For the text-containing cell, return its midpoint in [x, y] coordinate format. 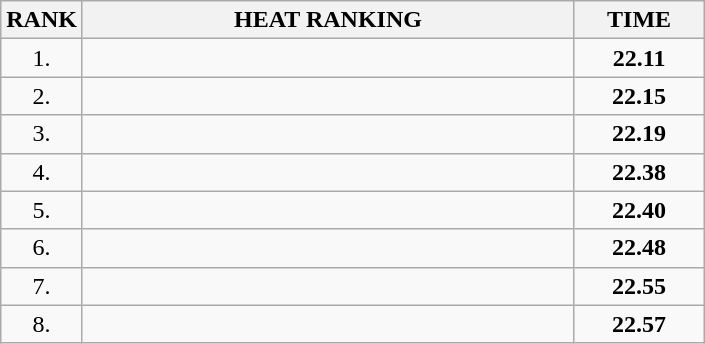
RANK [42, 20]
22.11 [640, 58]
5. [42, 210]
7. [42, 286]
22.38 [640, 172]
22.15 [640, 96]
TIME [640, 20]
22.48 [640, 248]
HEAT RANKING [328, 20]
8. [42, 324]
22.57 [640, 324]
6. [42, 248]
4. [42, 172]
3. [42, 134]
2. [42, 96]
22.19 [640, 134]
22.55 [640, 286]
1. [42, 58]
22.40 [640, 210]
